From the cell containing the given text, extract its center point as (X, Y) coordinate. 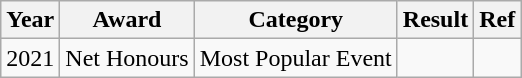
2021 (30, 58)
Category (296, 20)
Net Honours (127, 58)
Award (127, 20)
Result (435, 20)
Ref (498, 20)
Most Popular Event (296, 58)
Year (30, 20)
